Scan for the cell matching the given text and deliver its (x, y) coordinate at center. 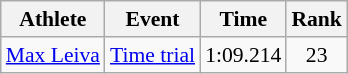
Time (243, 19)
23 (316, 55)
Max Leiva (53, 55)
Time trial (152, 55)
Rank (316, 19)
Event (152, 19)
Athlete (53, 19)
1:09.214 (243, 55)
